Extract the (X, Y) coordinate from the center of the cell holding the provided text.  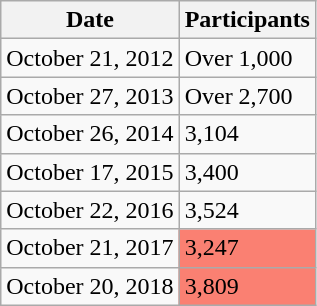
October 26, 2014 (90, 134)
Over 1,000 (247, 58)
3,524 (247, 210)
3,400 (247, 172)
October 21, 2017 (90, 248)
October 20, 2018 (90, 286)
3,104 (247, 134)
October 22, 2016 (90, 210)
3,247 (247, 248)
October 21, 2012 (90, 58)
3,809 (247, 286)
Participants (247, 20)
Date (90, 20)
Over 2,700 (247, 96)
October 17, 2015 (90, 172)
October 27, 2013 (90, 96)
